Return the (x, y) coordinate for the center point of the cell that contains the specified text.  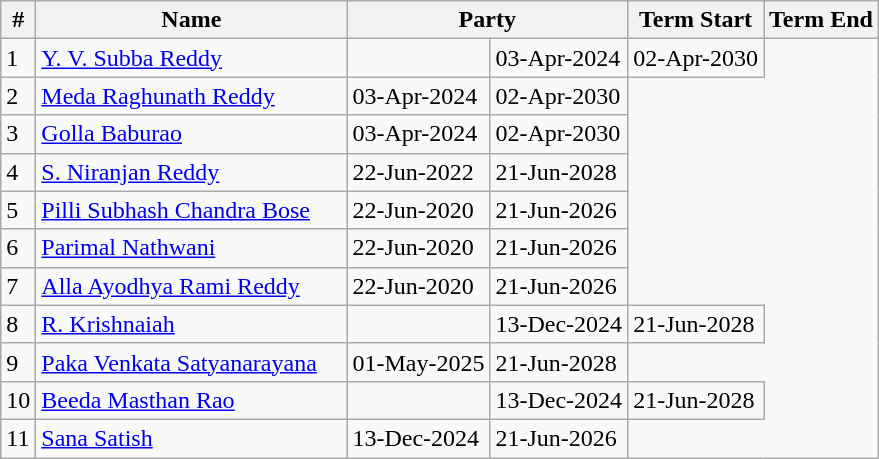
10 (18, 400)
Y. V. Subba Reddy (192, 58)
Golla Baburao (192, 134)
R. Krishnaiah (192, 324)
9 (18, 362)
Parimal Nathwani (192, 248)
1 (18, 58)
4 (18, 172)
Paka Venkata Satyanarayana (192, 362)
2 (18, 96)
7 (18, 286)
Pilli Subhash Chandra Bose (192, 210)
S. Niranjan Reddy (192, 172)
3 (18, 134)
11 (18, 438)
5 (18, 210)
Name (192, 20)
Sana Satish (192, 438)
22-Jun-2022 (418, 172)
Beeda Masthan Rao (192, 400)
Term Start (696, 20)
Term End (822, 20)
Party (488, 20)
Meda Raghunath Reddy (192, 96)
8 (18, 324)
01-May-2025 (418, 362)
6 (18, 248)
Alla Ayodhya Rami Reddy (192, 286)
# (18, 20)
